Return [X, Y] of the center of cell containing provided text 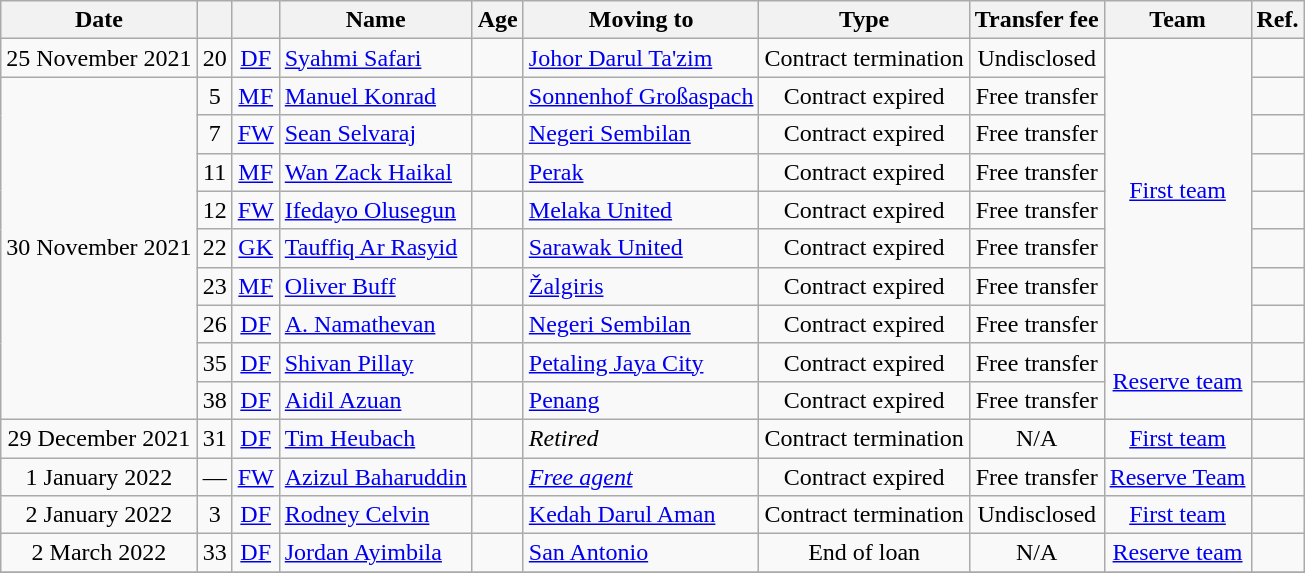
5 [214, 96]
38 [214, 400]
22 [214, 248]
Rodney Celvin [376, 515]
Jordan Ayimbila [376, 553]
Name [376, 20]
Sean Selvaraj [376, 134]
26 [214, 324]
Melaka United [641, 210]
25 November 2021 [99, 58]
Syahmi Safari [376, 58]
Kedah Darul Aman [641, 515]
3 [214, 515]
Ref. [1278, 20]
Tauffiq Ar Rasyid [376, 248]
Perak [641, 172]
San Antonio [641, 553]
2 March 2022 [99, 553]
Wan Zack Haikal [376, 172]
29 December 2021 [99, 438]
Žalgiris [641, 286]
2 January 2022 [99, 515]
1 January 2022 [99, 477]
33 [214, 553]
Penang [641, 400]
23 [214, 286]
Azizul Baharuddin [376, 477]
7 [214, 134]
Aidil Azuan [376, 400]
Manuel Konrad [376, 96]
31 [214, 438]
Tim Heubach [376, 438]
— [214, 477]
12 [214, 210]
Sarawak United [641, 248]
Team [1178, 20]
Petaling Jaya City [641, 362]
Oliver Buff [376, 286]
Shivan Pillay [376, 362]
Johor Darul Ta'zim [641, 58]
35 [214, 362]
Sonnenhof Großaspach [641, 96]
Retired [641, 438]
GK [256, 248]
Ifedayo Olusegun [376, 210]
Reserve Team [1178, 477]
Transfer fee [1036, 20]
Free agent [641, 477]
Type [864, 20]
A. Namathevan [376, 324]
20 [214, 58]
30 November 2021 [99, 248]
Moving to [641, 20]
End of loan [864, 553]
Date [99, 20]
11 [214, 172]
Age [498, 20]
